Output the (X, Y) coordinate of the center of the cell containing the given text.  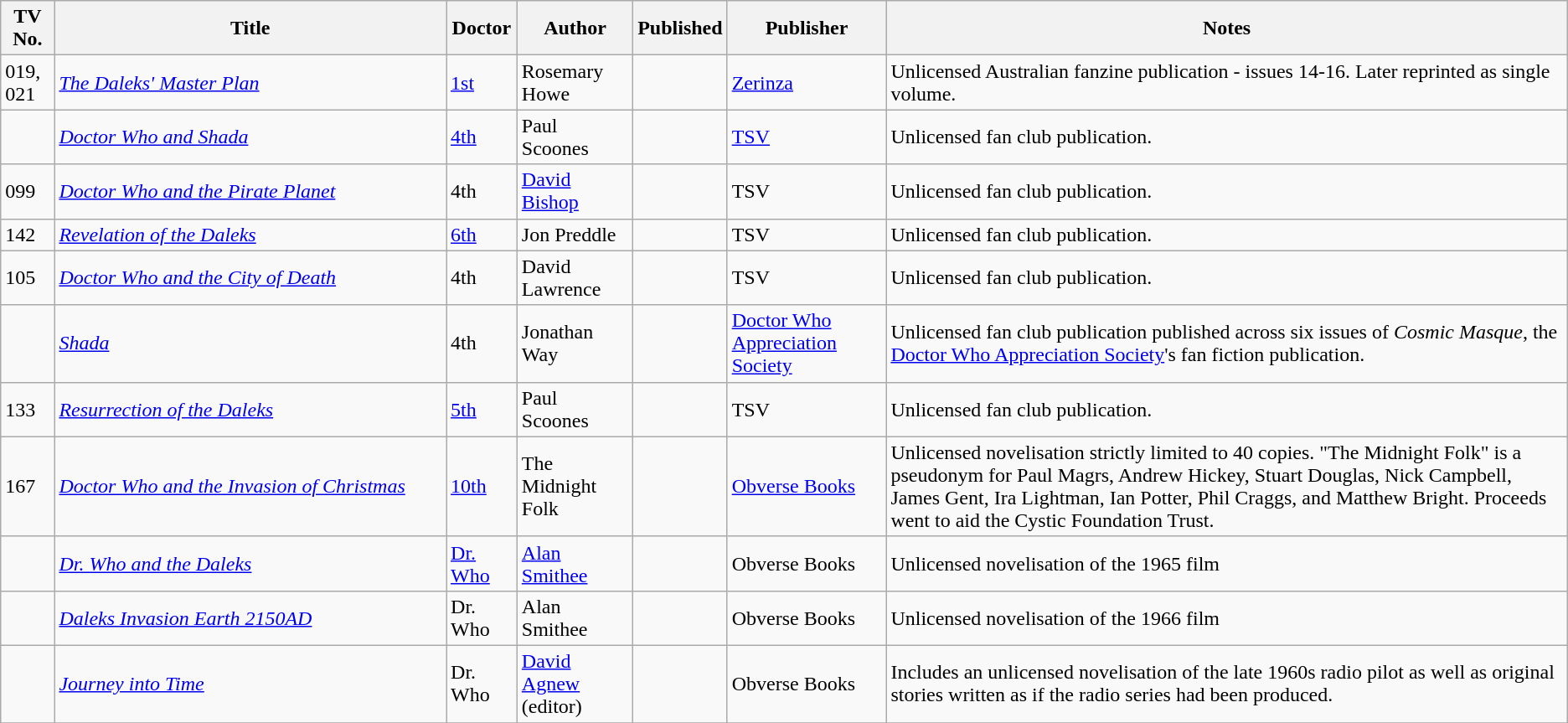
Resurrection of the Daleks (250, 409)
Daleks Invasion Earth 2150AD (250, 618)
Title (250, 28)
Rosemary Howe (575, 82)
167 (28, 486)
David Bishop (575, 191)
Doctor Who and the Pirate Planet (250, 191)
133 (28, 409)
The Daleks' Master Plan (250, 82)
Revelation of the Daleks (250, 235)
Shada (250, 343)
Publisher (807, 28)
Doctor (482, 28)
Unlicensed novelisation of the 1965 film (1226, 563)
David Lawrence (575, 278)
Doctor Who and the Invasion of Christmas (250, 486)
Includes an unlicensed novelisation of the late 1960s radio pilot as well as original stories written as if the radio series had been produced. (1226, 684)
099 (28, 191)
142 (28, 235)
Doctor Who Appreciation Society (807, 343)
Dr. Who and the Daleks (250, 563)
Unlicensed fan club publication published across six issues of Cosmic Masque, the Doctor Who Appreciation Society's fan fiction publication. (1226, 343)
5th (482, 409)
Published (680, 28)
The Midnight Folk (575, 486)
Doctor Who and the City of Death (250, 278)
Journey into Time (250, 684)
Author (575, 28)
Doctor Who and Shada (250, 137)
Unlicensed Australian fanzine publication - issues 14-16. Later reprinted as single volume. (1226, 82)
105 (28, 278)
David Agnew (editor) (575, 684)
Zerinza (807, 82)
Jonathan Way (575, 343)
Jon Preddle (575, 235)
019, 021 (28, 82)
TV No. (28, 28)
6th (482, 235)
Notes (1226, 28)
Unlicensed novelisation of the 1966 film (1226, 618)
10th (482, 486)
1st (482, 82)
